Search for the cell housing the specified text and yield its [x, y] center coordinate. 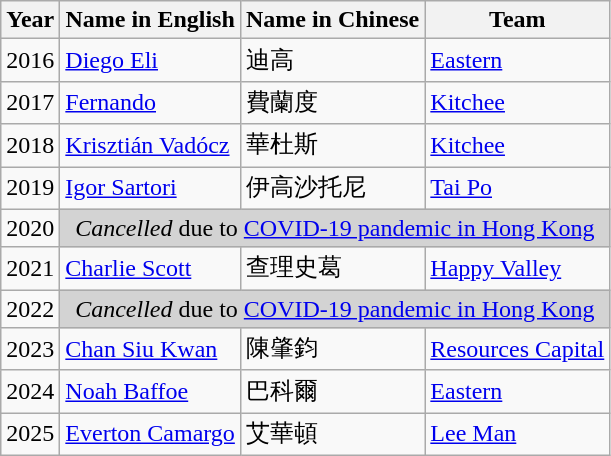
Chan Siu Kwan [150, 350]
伊高沙托尼 [332, 188]
華杜斯 [332, 146]
2018 [30, 146]
2019 [30, 188]
2023 [30, 350]
2025 [30, 434]
Krisztián Vadócz [150, 146]
Team [518, 20]
Charlie Scott [150, 268]
費蘭度 [332, 102]
查理史葛 [332, 268]
Year [30, 20]
Lee Man [518, 434]
2020 [30, 228]
Happy Valley [518, 268]
Fernando [150, 102]
2017 [30, 102]
2022 [30, 309]
Name in Chinese [332, 20]
Noah Baffoe [150, 392]
Everton Camargo [150, 434]
Igor Sartori [150, 188]
2024 [30, 392]
陳肇鈞 [332, 350]
Diego Eli [150, 60]
2016 [30, 60]
Resources Capital [518, 350]
巴科爾 [332, 392]
Tai Po [518, 188]
艾華頓 [332, 434]
2021 [30, 268]
迪高 [332, 60]
Name in English [150, 20]
